Find where the given text appears and provide that cell's center as (x, y) coordinate. 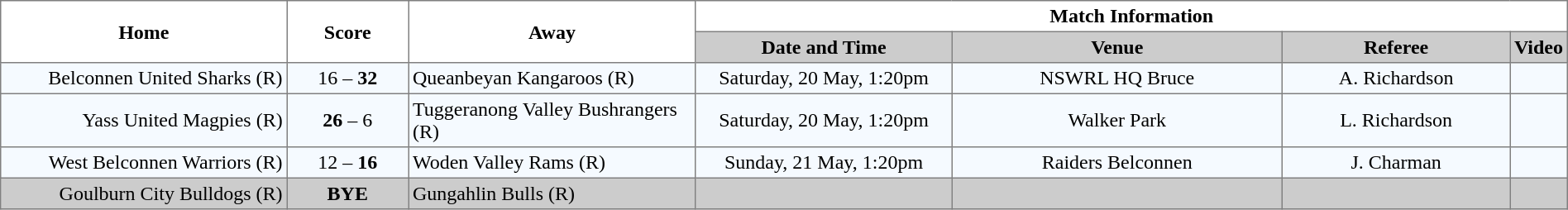
Yass United Magpies (R) (144, 120)
Walker Park (1117, 120)
Gungahlin Bulls (R) (552, 193)
Raiders Belconnen (1117, 163)
Referee (1396, 47)
Queanbeyan Kangaroos (R) (552, 79)
Home (144, 31)
Match Information (1131, 17)
12 – 16 (347, 163)
BYE (347, 193)
L. Richardson (1396, 120)
A. Richardson (1396, 79)
Away (552, 31)
Video (1539, 47)
West Belconnen Warriors (R) (144, 163)
NSWRL HQ Bruce (1117, 79)
Tuggeranong Valley Bushrangers (R) (552, 120)
Date and Time (824, 47)
Venue (1117, 47)
Woden Valley Rams (R) (552, 163)
26 – 6 (347, 120)
Belconnen United Sharks (R) (144, 79)
J. Charman (1396, 163)
16 – 32 (347, 79)
Sunday, 21 May, 1:20pm (824, 163)
Score (347, 31)
Goulburn City Bulldogs (R) (144, 193)
